From the cell containing the given text, extract its center point as (X, Y) coordinate. 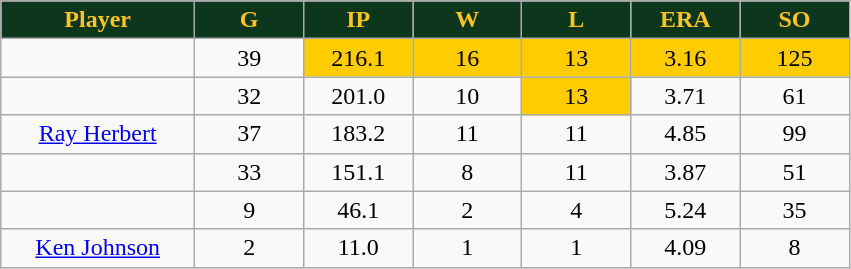
W (468, 20)
39 (250, 58)
216.1 (358, 58)
ERA (686, 20)
G (250, 20)
201.0 (358, 96)
46.1 (358, 210)
SO (794, 20)
183.2 (358, 134)
151.1 (358, 172)
3.71 (686, 96)
125 (794, 58)
4 (576, 210)
4.09 (686, 248)
Ken Johnson (98, 248)
16 (468, 58)
4.85 (686, 134)
61 (794, 96)
37 (250, 134)
33 (250, 172)
32 (250, 96)
35 (794, 210)
10 (468, 96)
51 (794, 172)
Player (98, 20)
99 (794, 134)
11.0 (358, 248)
Ray Herbert (98, 134)
IP (358, 20)
5.24 (686, 210)
L (576, 20)
3.16 (686, 58)
3.87 (686, 172)
9 (250, 210)
